Scan for the cell matching the given text and deliver its (X, Y) coordinate at center. 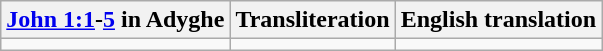
Transliteration (312, 20)
English translation (498, 20)
John 1:1-5 in Adyghe (116, 20)
